Return the [X, Y] coordinate for the center point of the cell that contains the specified text.  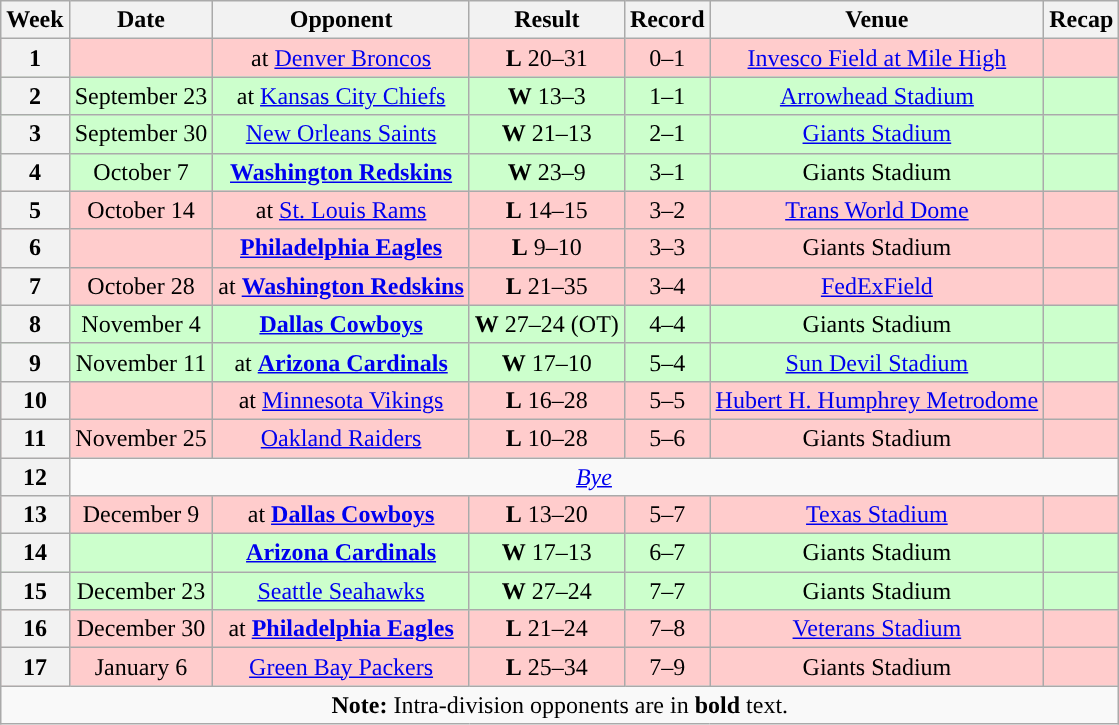
Green Bay Packers [341, 667]
at Philadelphia Eagles [341, 629]
L 13–20 [546, 515]
4–4 [667, 324]
at Denver Broncos [341, 58]
Oakland Raiders [341, 438]
15 [35, 591]
October 14 [141, 210]
September 23 [141, 96]
W 17–13 [546, 553]
November 4 [141, 324]
L 20–31 [546, 58]
Venue [877, 20]
7–7 [667, 591]
Bye [594, 477]
at Washington Redskins [341, 286]
5 [35, 210]
W 17–10 [546, 362]
0–1 [667, 58]
October 7 [141, 172]
Week [35, 20]
3–1 [667, 172]
3–3 [667, 248]
Invesco Field at Mile High [877, 58]
3 [35, 134]
September 30 [141, 134]
December 23 [141, 591]
6 [35, 248]
10 [35, 400]
17 [35, 667]
1 [35, 58]
November 11 [141, 362]
5–4 [667, 362]
2 [35, 96]
7 [35, 286]
December 9 [141, 515]
7–9 [667, 667]
at Minnesota Vikings [341, 400]
Veterans Stadium [877, 629]
5–5 [667, 400]
9 [35, 362]
1–1 [667, 96]
12 [35, 477]
Record [667, 20]
November 25 [141, 438]
3–4 [667, 286]
at Arizona Cardinals [341, 362]
Result [546, 20]
Seattle Seahawks [341, 591]
Dallas Cowboys [341, 324]
Opponent [341, 20]
4 [35, 172]
Recap [1082, 20]
W 27–24 [546, 591]
W 21–13 [546, 134]
W 27–24 (OT) [546, 324]
W 23–9 [546, 172]
Philadelphia Eagles [341, 248]
L 9–10 [546, 248]
3–2 [667, 210]
Note: Intra-division opponents are in bold text. [560, 705]
at St. Louis Rams [341, 210]
13 [35, 515]
Texas Stadium [877, 515]
at Kansas City Chiefs [341, 96]
New Orleans Saints [341, 134]
6–7 [667, 553]
Date [141, 20]
Washington Redskins [341, 172]
5–7 [667, 515]
FedExField [877, 286]
11 [35, 438]
October 28 [141, 286]
16 [35, 629]
W 13–3 [546, 96]
14 [35, 553]
December 30 [141, 629]
7–8 [667, 629]
at Dallas Cowboys [341, 515]
January 6 [141, 667]
Trans World Dome [877, 210]
L 21–35 [546, 286]
Arizona Cardinals [341, 553]
L 10–28 [546, 438]
8 [35, 324]
L 21–24 [546, 629]
5–6 [667, 438]
L 14–15 [546, 210]
L 16–28 [546, 400]
Sun Devil Stadium [877, 362]
Arrowhead Stadium [877, 96]
2–1 [667, 134]
L 25–34 [546, 667]
Hubert H. Humphrey Metrodome [877, 400]
